Provide the (X, Y) coordinate of the cell's center where the given text is located.  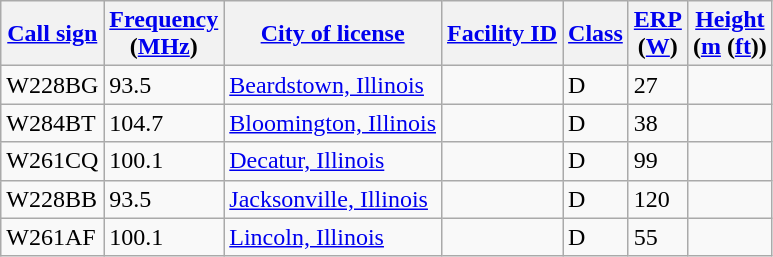
City of license (333, 34)
Class (596, 34)
W228BG (52, 85)
W228BB (52, 199)
Beardstown, Illinois (333, 85)
99 (658, 161)
Call sign (52, 34)
Bloomington, Illinois (333, 123)
120 (658, 199)
W284BT (52, 123)
Height(m (ft)) (730, 34)
Jacksonville, Illinois (333, 199)
Frequency(MHz) (164, 34)
104.7 (164, 123)
Decatur, Illinois (333, 161)
ERP(W) (658, 34)
38 (658, 123)
Lincoln, Illinois (333, 237)
W261CQ (52, 161)
27 (658, 85)
Facility ID (502, 34)
55 (658, 237)
W261AF (52, 237)
